Return (x, y) of the center of cell containing provided text 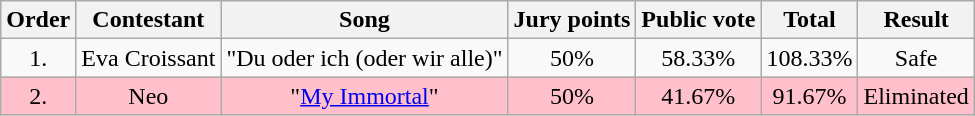
Safe (916, 58)
108.33% (810, 58)
58.33% (698, 58)
Public vote (698, 20)
"My Immortal" (364, 96)
91.67% (810, 96)
Jury points (572, 20)
Eliminated (916, 96)
Eva Croissant (148, 58)
1. (38, 58)
Contestant (148, 20)
Song (364, 20)
Total (810, 20)
Order (38, 20)
41.67% (698, 96)
Neo (148, 96)
Result (916, 20)
"Du oder ich (oder wir alle)" (364, 58)
2. (38, 96)
